Find where the given text appears and provide that cell's center as (X, Y) coordinate. 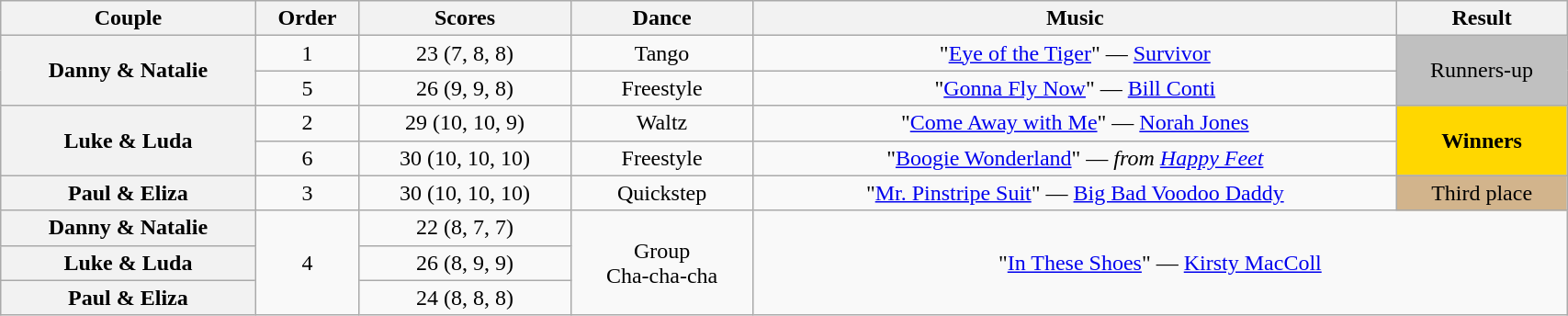
Scores (465, 18)
26 (9, 9, 8) (465, 88)
Tango (661, 53)
"Boogie Wonderland" — from Happy Feet (1075, 158)
Order (307, 18)
Result (1483, 18)
2 (307, 123)
6 (307, 158)
23 (7, 8, 8) (465, 53)
26 (8, 9, 9) (465, 263)
1 (307, 53)
"Mr. Pinstripe Suit" — Big Bad Voodoo Daddy (1075, 193)
22 (8, 7, 7) (465, 228)
"Eye of the Tiger" — Survivor (1075, 53)
Couple (129, 18)
Runners-up (1483, 71)
Winners (1483, 141)
GroupCha-cha-cha (661, 263)
4 (307, 263)
Waltz (661, 123)
Dance (661, 18)
24 (8, 8, 8) (465, 298)
Music (1075, 18)
Quickstep (661, 193)
"Gonna Fly Now" — Bill Conti (1075, 88)
29 (10, 10, 9) (465, 123)
"Come Away with Me" — Norah Jones (1075, 123)
5 (307, 88)
Third place (1483, 193)
3 (307, 193)
"In These Shoes" — Kirsty MacColl (1160, 263)
